Locate the cell with the specified text and output its [X, Y] center coordinate. 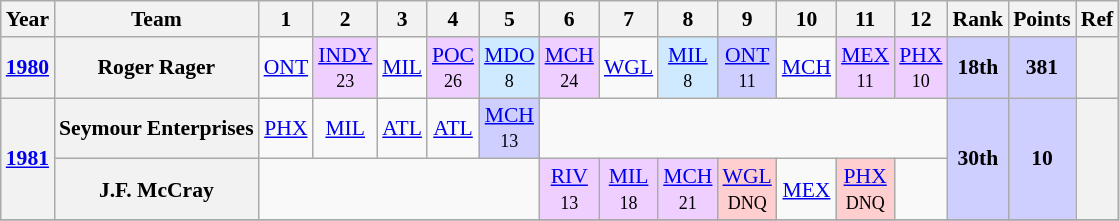
MCH24 [570, 68]
30th [978, 159]
MEX11 [865, 68]
381 [1042, 68]
PHX [286, 128]
MEX [806, 190]
6 [570, 19]
Year [28, 19]
WGLDNQ [748, 190]
RIV13 [570, 190]
PHXDNQ [865, 190]
MCH13 [510, 128]
ONT [286, 68]
PHX10 [920, 68]
Ref [1097, 19]
1980 [28, 68]
12 [920, 19]
MCH [806, 68]
7 [628, 19]
5 [510, 19]
MIL18 [628, 190]
WGL [628, 68]
ONT11 [748, 68]
2 [345, 19]
1 [286, 19]
POC26 [453, 68]
MIL8 [688, 68]
J.F. McCray [156, 190]
Points [1042, 19]
INDY23 [345, 68]
1981 [28, 159]
MDO8 [510, 68]
Team [156, 19]
18th [978, 68]
8 [688, 19]
MCH21 [688, 190]
Rank [978, 19]
3 [402, 19]
9 [748, 19]
11 [865, 19]
Seymour Enterprises [156, 128]
4 [453, 19]
Roger Rager [156, 68]
